Locate the cell with the specified text and output its (X, Y) center coordinate. 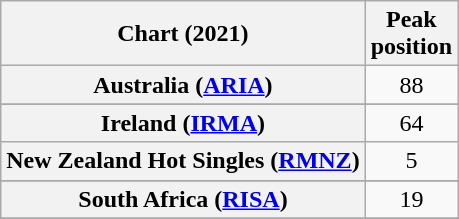
19 (411, 199)
5 (411, 161)
88 (411, 85)
Ireland (IRMA) (183, 123)
Chart (2021) (183, 34)
South Africa (RISA) (183, 199)
Peakposition (411, 34)
Australia (ARIA) (183, 85)
New Zealand Hot Singles (RMNZ) (183, 161)
64 (411, 123)
